Return the [X, Y] coordinate for the center point of the cell that contains the specified text.  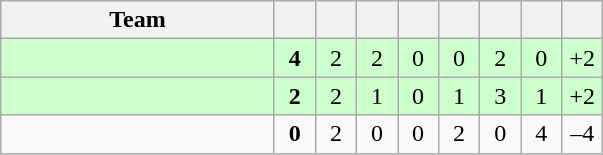
–4 [582, 134]
3 [500, 96]
Team [138, 20]
